Scan for the cell matching the given text and deliver its [X, Y] coordinate at center. 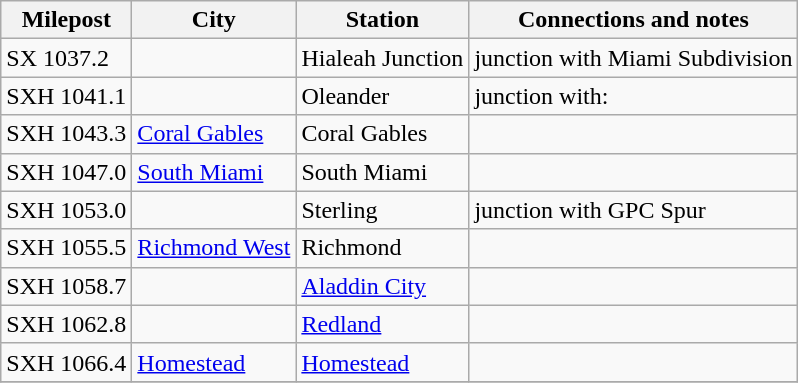
Oleander [382, 96]
junction with Miami Subdivision [634, 58]
junction with: [634, 96]
Richmond [382, 248]
Milepost [66, 20]
SXH 1055.5 [66, 248]
Station [382, 20]
SXH 1062.8 [66, 324]
SXH 1053.0 [66, 210]
City [214, 20]
Richmond West [214, 248]
Connections and notes [634, 20]
SXH 1066.4 [66, 362]
SXH 1043.3 [66, 134]
Sterling [382, 210]
Aladdin City [382, 286]
SX 1037.2 [66, 58]
SXH 1047.0 [66, 172]
Redland [382, 324]
junction with GPC Spur [634, 210]
SXH 1041.1 [66, 96]
SXH 1058.7 [66, 286]
Hialeah Junction [382, 58]
